Return the [x, y] coordinate for the center point of the cell that contains the specified text.  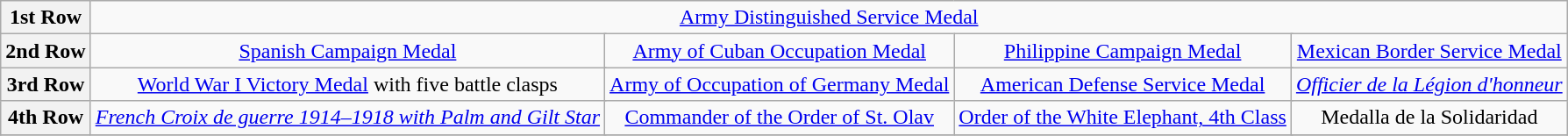
Commander of the Order of St. Olav [780, 118]
4th Row [46, 118]
Spanish Campaign Medal [347, 51]
Army of Occupation of Germany Medal [780, 84]
American Defense Service Medal [1123, 84]
Medalla de la Solidaridad [1429, 118]
Order of the White Elephant, 4th Class [1123, 118]
Army of Cuban Occupation Medal [780, 51]
1st Row [46, 18]
Philippine Campaign Medal [1123, 51]
French Croix de guerre 1914–1918 with Palm and Gilt Star [347, 118]
3rd Row [46, 84]
2nd Row [46, 51]
Officier de la Légion d'honneur [1429, 84]
Army Distinguished Service Medal [829, 18]
World War I Victory Medal with five battle clasps [347, 84]
Mexican Border Service Medal [1429, 51]
